Capture the cell that displays the provided text and extract its (x, y) central coordinate. 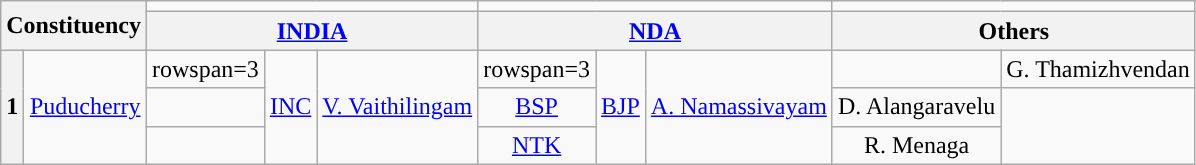
A. Namassivayam (738, 107)
D. Alangaravelu (916, 107)
NTK (537, 145)
Others (1014, 31)
INDIA (312, 31)
BSP (537, 107)
G. Thamizhvendan (1098, 69)
INC (290, 107)
Puducherry (86, 107)
BJP (621, 107)
NDA (656, 31)
R. Menaga (916, 145)
V. Vaithilingam (398, 107)
Constituency (74, 26)
1 (12, 107)
